Determine the (X, Y) coordinate at the center of the cell enclosing the given text.  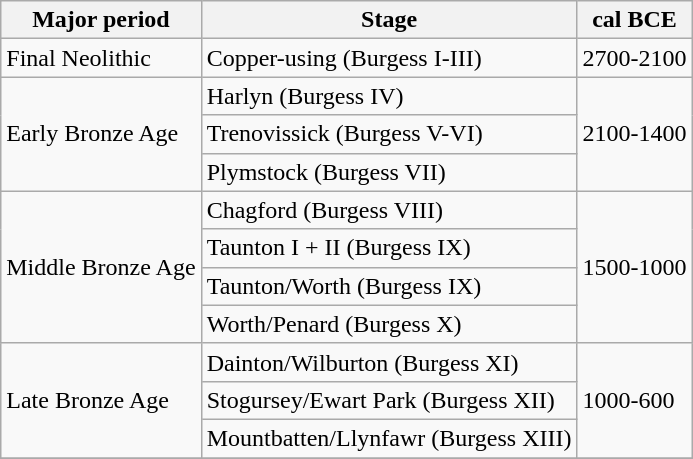
Taunton I + II (Burgess IX) (389, 248)
Mountbatten/Llynfawr (Burgess XIII) (389, 438)
2100-1400 (634, 134)
Middle Bronze Age (101, 267)
Late Bronze Age (101, 400)
Plymstock (Burgess VII) (389, 172)
Worth/Penard (Burgess X) (389, 324)
Chagford (Burgess VIII) (389, 210)
Stogursey/Ewart Park (Burgess XII) (389, 400)
Copper-using (Burgess I-III) (389, 58)
2700-2100 (634, 58)
Harlyn (Burgess IV) (389, 96)
Taunton/Worth (Burgess IX) (389, 286)
Dainton/Wilburton (Burgess XI) (389, 362)
Trenovissick (Burgess V-VI) (389, 134)
cal BCE (634, 20)
1000-600 (634, 400)
Major period (101, 20)
Early Bronze Age (101, 134)
Stage (389, 20)
1500-1000 (634, 267)
Final Neolithic (101, 58)
